From the cell containing the given text, extract its center point as (X, Y) coordinate. 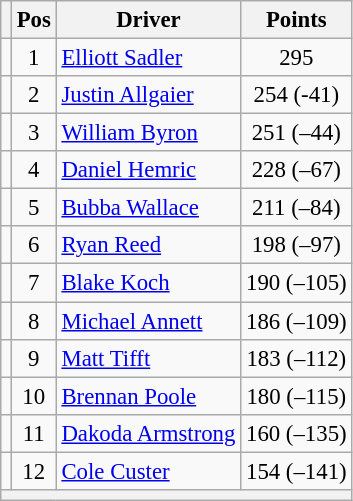
7 (34, 283)
211 (–84) (296, 208)
183 (–112) (296, 358)
295 (296, 58)
Brennan Poole (148, 396)
1 (34, 58)
198 (–97) (296, 245)
10 (34, 396)
William Byron (148, 133)
190 (–105) (296, 283)
Cole Custer (148, 471)
228 (–67) (296, 170)
2 (34, 95)
8 (34, 321)
9 (34, 358)
180 (–115) (296, 396)
251 (–44) (296, 133)
Pos (34, 20)
4 (34, 170)
Ryan Reed (148, 245)
12 (34, 471)
Bubba Wallace (148, 208)
Blake Koch (148, 283)
Driver (148, 20)
Michael Annett (148, 321)
186 (–109) (296, 321)
254 (-41) (296, 95)
Points (296, 20)
Dakoda Armstrong (148, 433)
3 (34, 133)
Elliott Sadler (148, 58)
11 (34, 433)
Justin Allgaier (148, 95)
5 (34, 208)
Daniel Hemric (148, 170)
Matt Tifft (148, 358)
6 (34, 245)
154 (–141) (296, 471)
160 (–135) (296, 433)
